From the cell containing the given text, extract its center point as [x, y] coordinate. 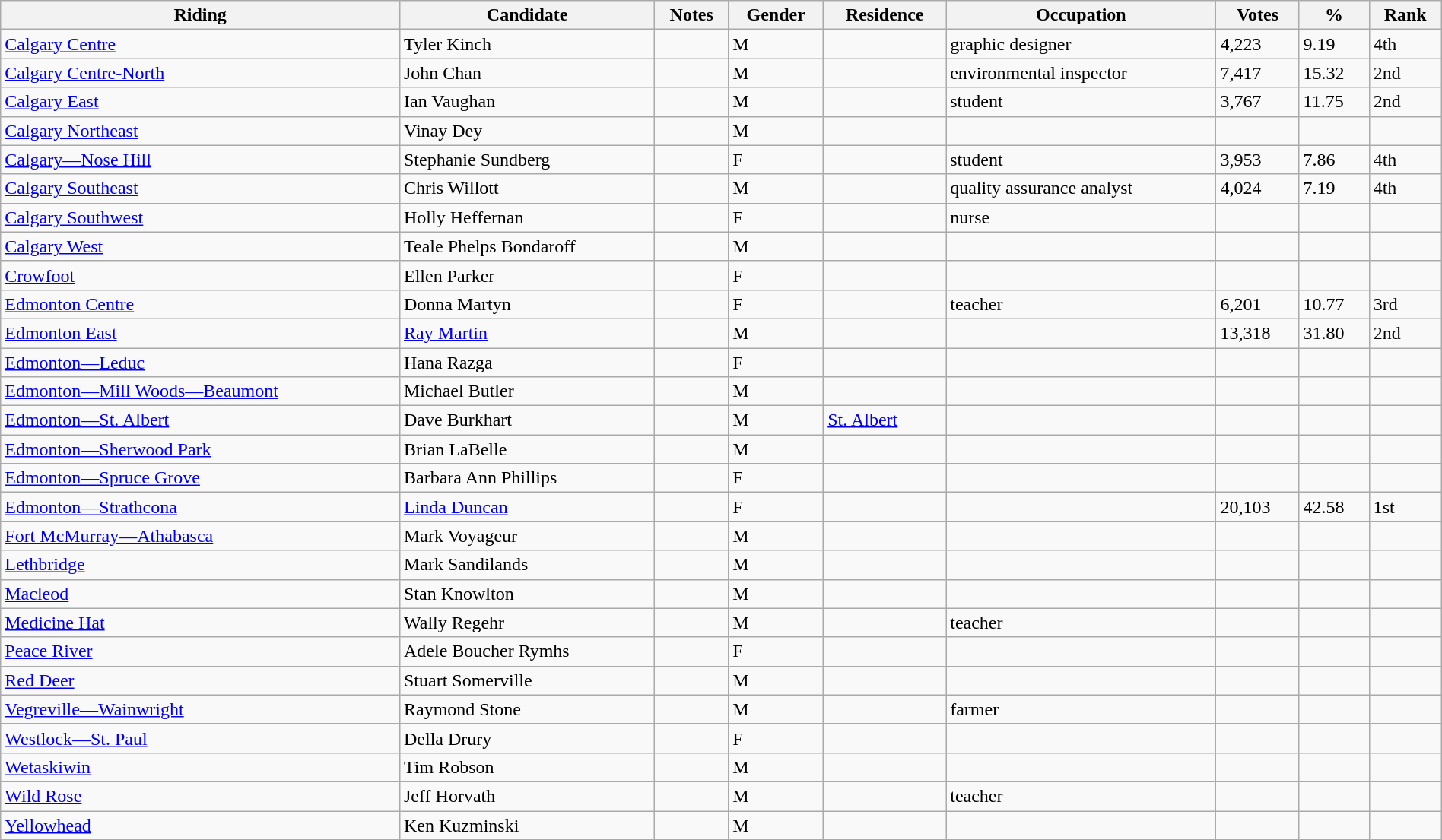
Linda Duncan [526, 507]
Wild Rose [201, 796]
11.75 [1334, 102]
Jeff Horvath [526, 796]
Stan Knowlton [526, 594]
Riding [201, 15]
Chris Willott [526, 189]
Raymond Stone [526, 709]
Adele Boucher Rymhs [526, 651]
Peace River [201, 651]
Brian LaBelle [526, 449]
7,417 [1258, 73]
Edmonton—Strathcona [201, 507]
Della Drury [526, 738]
Edmonton—Spruce Grove [201, 478]
Tyler Kinch [526, 44]
quality assurance analyst [1081, 189]
St. Albert [885, 420]
10.77 [1334, 304]
Tim Robson [526, 767]
Barbara Ann Phillips [526, 478]
Macleod [201, 594]
4,024 [1258, 189]
Occupation [1081, 15]
Ken Kuzminski [526, 825]
Edmonton—St. Albert [201, 420]
Calgary Southeast [201, 189]
Calgary—Nose Hill [201, 160]
John Chan [526, 73]
Vegreville—Wainwright [201, 709]
Edmonton East [201, 333]
3rd [1405, 304]
15.32 [1334, 73]
nurse [1081, 217]
Wetaskiwin [201, 767]
Gender [776, 15]
Mark Sandilands [526, 565]
Calgary Centre [201, 44]
Votes [1258, 15]
Crowfoot [201, 275]
Teale Phelps Bondaroff [526, 246]
Ray Martin [526, 333]
4,223 [1258, 44]
Edmonton—Leduc [201, 363]
Westlock—St. Paul [201, 738]
Hana Razga [526, 363]
Residence [885, 15]
Rank [1405, 15]
environmental inspector [1081, 73]
Dave Burkhart [526, 420]
31.80 [1334, 333]
Calgary Centre-North [201, 73]
Calgary East [201, 102]
Michael Butler [526, 391]
Donna Martyn [526, 304]
Holly Heffernan [526, 217]
Calgary Northeast [201, 131]
20,103 [1258, 507]
13,318 [1258, 333]
Calgary Southwest [201, 217]
Medicine Hat [201, 623]
graphic designer [1081, 44]
Edmonton—Sherwood Park [201, 449]
Edmonton—Mill Woods—Beaumont [201, 391]
3,953 [1258, 160]
42.58 [1334, 507]
Vinay Dey [526, 131]
Lethbridge [201, 565]
6,201 [1258, 304]
9.19 [1334, 44]
3,767 [1258, 102]
Calgary West [201, 246]
farmer [1081, 709]
% [1334, 15]
Notes [692, 15]
Stephanie Sundberg [526, 160]
1st [1405, 507]
Candidate [526, 15]
Red Deer [201, 680]
Fort McMurray—Athabasca [201, 536]
Mark Voyageur [526, 536]
Edmonton Centre [201, 304]
Yellowhead [201, 825]
7.86 [1334, 160]
Stuart Somerville [526, 680]
Ian Vaughan [526, 102]
Ellen Parker [526, 275]
7.19 [1334, 189]
Wally Regehr [526, 623]
